Search for the cell housing the specified text and yield its (x, y) center coordinate. 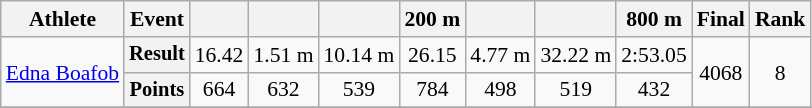
4.77 m (500, 55)
10.14 m (360, 55)
784 (432, 90)
Edna Boafob (62, 72)
Athlete (62, 19)
Points (157, 90)
1.51 m (283, 55)
800 m (654, 19)
4068 (721, 72)
539 (360, 90)
200 m (432, 19)
432 (654, 90)
498 (500, 90)
26.15 (432, 55)
2:53.05 (654, 55)
632 (283, 90)
8 (780, 72)
664 (220, 90)
Final (721, 19)
Event (157, 19)
519 (576, 90)
Result (157, 55)
32.22 m (576, 55)
16.42 (220, 55)
Rank (780, 19)
